Output the (X, Y) coordinate of the center of the cell containing the given text.  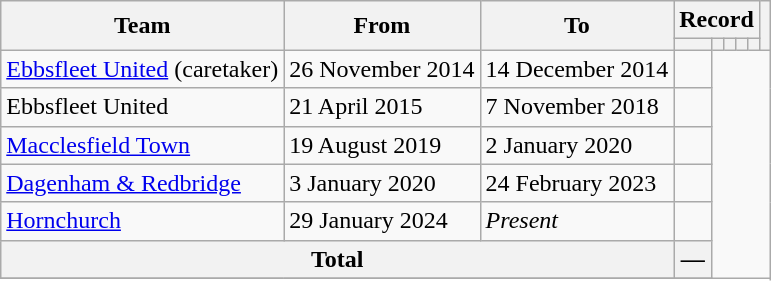
26 November 2014 (382, 69)
Dagenham & Redbridge (142, 183)
From (382, 26)
— (693, 259)
Ebbsfleet United (142, 107)
29 January 2024 (382, 221)
2 January 2020 (577, 145)
Total (338, 259)
Hornchurch (142, 221)
Ebbsfleet United (caretaker) (142, 69)
14 December 2014 (577, 69)
24 February 2023 (577, 183)
21 April 2015 (382, 107)
Record (717, 20)
3 January 2020 (382, 183)
Team (142, 26)
19 August 2019 (382, 145)
Macclesfield Town (142, 145)
To (577, 26)
Present (577, 221)
7 November 2018 (577, 107)
